Extract the (X, Y) coordinate from the center of the cell holding the provided text.  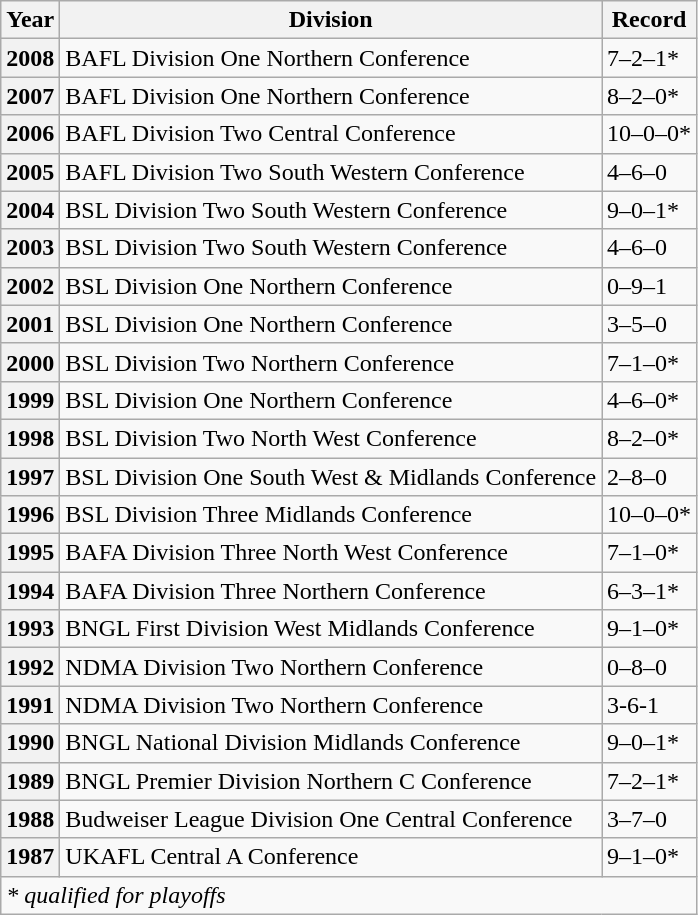
2000 (30, 362)
1997 (30, 477)
2002 (30, 286)
1999 (30, 400)
3–5–0 (650, 324)
BAFL Division Two South Western Conference (331, 172)
2007 (30, 96)
0–9–1 (650, 286)
1994 (30, 591)
Record (650, 20)
1993 (30, 629)
BAFL Division Two Central Conference (331, 134)
BNGL First Division West Midlands Conference (331, 629)
Division (331, 20)
3-6-1 (650, 705)
BSL Division Three Midlands Conference (331, 515)
* qualified for playoffs (349, 895)
1990 (30, 743)
2005 (30, 172)
BSL Division Two Northern Conference (331, 362)
1995 (30, 553)
BSL Division One South West & Midlands Conference (331, 477)
2001 (30, 324)
BAFA Division Three North West Conference (331, 553)
3–7–0 (650, 819)
BSL Division Two North West Conference (331, 438)
1992 (30, 667)
BNGL National Division Midlands Conference (331, 743)
2–8–0 (650, 477)
1996 (30, 515)
2006 (30, 134)
1991 (30, 705)
Year (30, 20)
1988 (30, 819)
1998 (30, 438)
BAFA Division Three Northern Conference (331, 591)
2003 (30, 248)
2008 (30, 58)
6–3–1* (650, 591)
0–8–0 (650, 667)
2004 (30, 210)
BNGL Premier Division Northern C Conference (331, 781)
1989 (30, 781)
4–6–0* (650, 400)
Budweiser League Division One Central Conference (331, 819)
UKAFL Central A Conference (331, 857)
1987 (30, 857)
